Return the [X, Y] coordinate for the center point of the cell that contains the specified text.  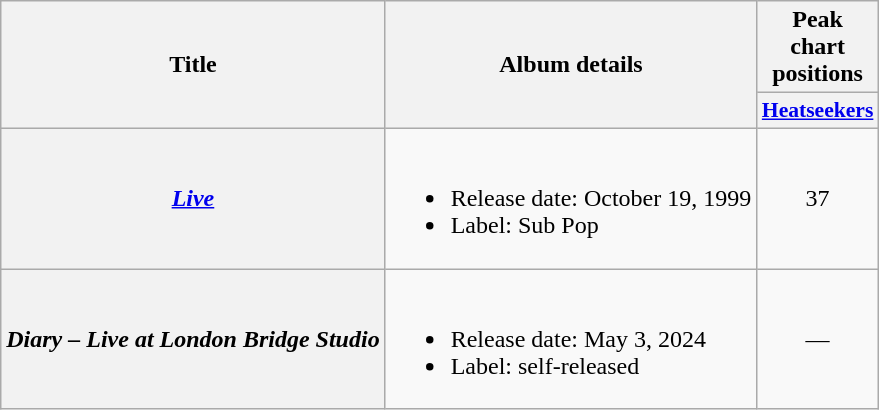
Live [193, 198]
Release date: May 3, 2024Label: self-released [571, 338]
Release date: October 19, 1999Label: Sub Pop [571, 198]
Diary – Live at London Bridge Studio [193, 338]
Heatseekers [818, 111]
Album details [571, 65]
37 [818, 198]
— [818, 338]
Peak chart positions [818, 47]
Title [193, 65]
